For the text-containing cell, return its midpoint in (x, y) coordinate format. 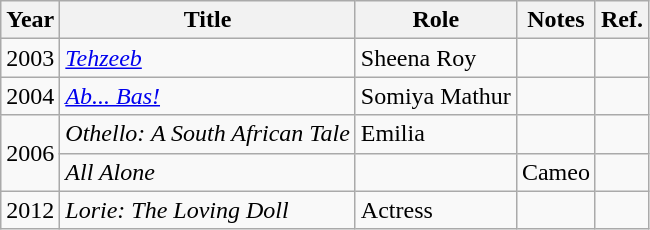
2004 (30, 96)
2006 (30, 153)
Sheena Roy (436, 58)
Cameo (556, 172)
Ab... Bas! (208, 96)
Actress (436, 210)
Somiya Mathur (436, 96)
Tehzeeb (208, 58)
Othello: A South African Tale (208, 134)
Notes (556, 20)
2012 (30, 210)
Lorie: The Loving Doll (208, 210)
Title (208, 20)
Emilia (436, 134)
2003 (30, 58)
Role (436, 20)
All Alone (208, 172)
Year (30, 20)
Ref. (622, 20)
